Capture the cell that displays the provided text and extract its [X, Y] central coordinate. 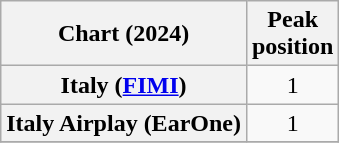
Italy (FIMI) [124, 85]
Italy Airplay (EarOne) [124, 123]
Peakposition [292, 34]
Chart (2024) [124, 34]
